Find where the given text appears and provide that cell's center as (x, y) coordinate. 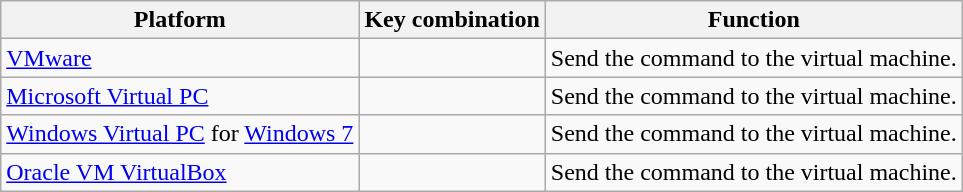
Windows Virtual PC for Windows 7 (180, 134)
Key combination (452, 20)
Oracle VM VirtualBox (180, 172)
Function (754, 20)
VMware (180, 58)
Microsoft Virtual PC (180, 96)
Platform (180, 20)
